Locate the cell with the specified text and output its [x, y] center coordinate. 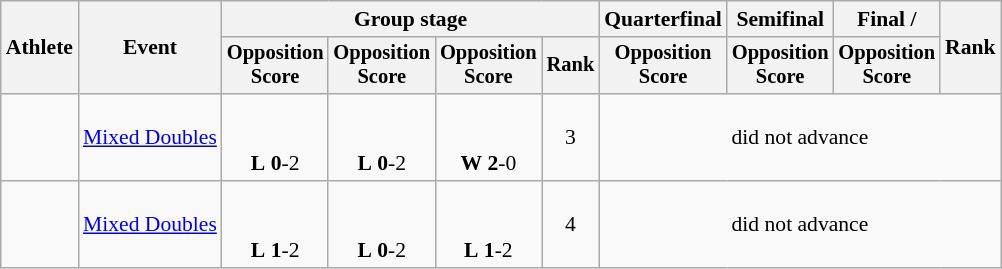
3 [571, 138]
Athlete [40, 48]
Final / [886, 19]
Quarterfinal [663, 19]
W 2-0 [488, 138]
Semifinal [780, 19]
Group stage [410, 19]
4 [571, 224]
Event [150, 48]
